Find where the given text appears and provide that cell's center as (x, y) coordinate. 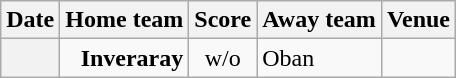
Home team (124, 20)
Score (223, 20)
w/o (223, 58)
Date (30, 20)
Venue (418, 20)
Away team (320, 20)
Oban (320, 58)
Inveraray (124, 58)
